Search for the cell housing the specified text and yield its [X, Y] center coordinate. 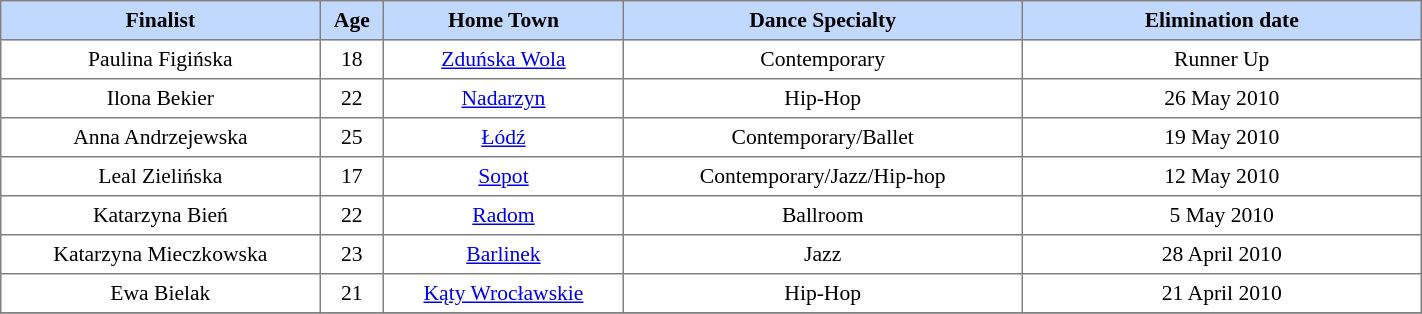
Home Town [504, 20]
Age [352, 20]
21 [352, 294]
Leal Zielińska [160, 176]
Contemporary/Jazz/Hip-hop [822, 176]
Ballroom [822, 216]
Zduńska Wola [504, 60]
Finalist [160, 20]
23 [352, 254]
18 [352, 60]
Runner Up [1222, 60]
25 [352, 138]
Dance Specialty [822, 20]
17 [352, 176]
Nadarzyn [504, 98]
28 April 2010 [1222, 254]
Barlinek [504, 254]
Elimination date [1222, 20]
Ilona Bekier [160, 98]
Łódź [504, 138]
Contemporary [822, 60]
Anna Andrzejewska [160, 138]
Jazz [822, 254]
Katarzyna Bień [160, 216]
Ewa Bielak [160, 294]
Paulina Figińska [160, 60]
12 May 2010 [1222, 176]
Sopot [504, 176]
Radom [504, 216]
5 May 2010 [1222, 216]
19 May 2010 [1222, 138]
Kąty Wrocławskie [504, 294]
Contemporary/Ballet [822, 138]
21 April 2010 [1222, 294]
Katarzyna Mieczkowska [160, 254]
26 May 2010 [1222, 98]
